Search for the cell housing the specified text and yield its (X, Y) center coordinate. 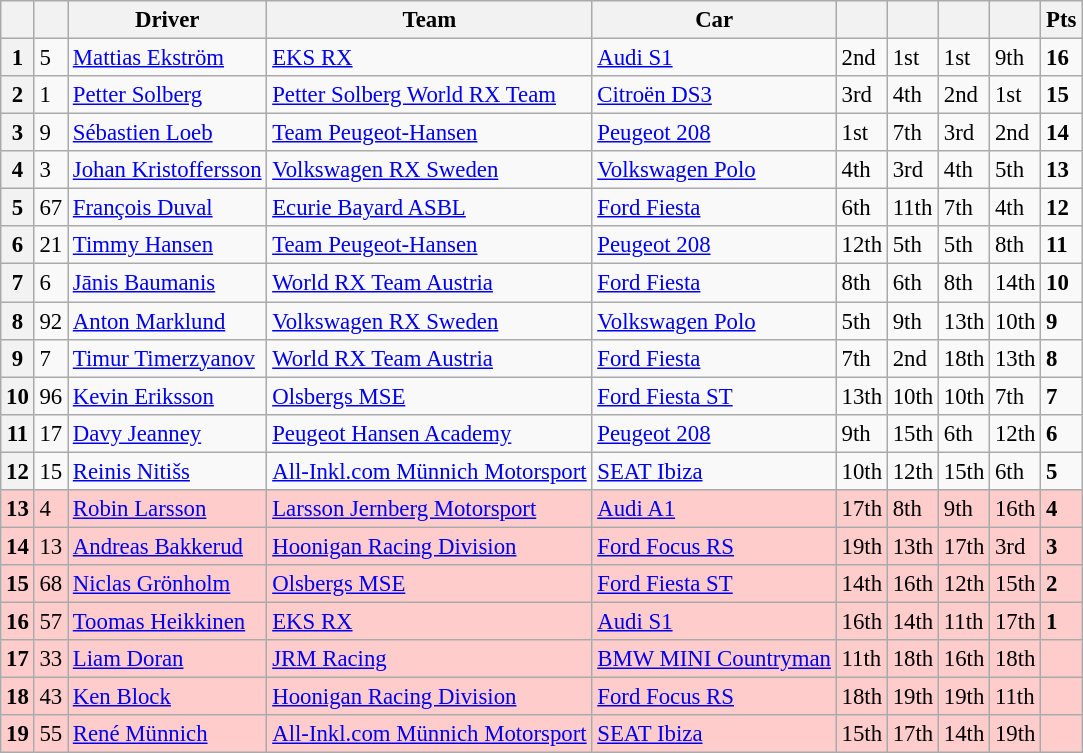
Davy Jeanney (168, 433)
96 (50, 396)
René Münnich (168, 734)
33 (50, 659)
Sébastien Loeb (168, 133)
Citroën DS3 (714, 95)
JRM Racing (430, 659)
Driver (168, 20)
Peugeot Hansen Academy (430, 433)
Petter Solberg (168, 95)
Niclas Grönholm (168, 584)
67 (50, 208)
19 (18, 734)
21 (50, 245)
18 (18, 697)
Anton Marklund (168, 321)
François Duval (168, 208)
Reinis Nitišs (168, 471)
Liam Doran (168, 659)
Mattias Ekström (168, 58)
Timur Timerzyanov (168, 358)
Jānis Baumanis (168, 283)
Car (714, 20)
Petter Solberg World RX Team (430, 95)
57 (50, 621)
Ecurie Bayard ASBL (430, 208)
Pts (1062, 20)
Kevin Eriksson (168, 396)
Robin Larsson (168, 509)
Audi A1 (714, 509)
43 (50, 697)
Larsson Jernberg Motorsport (430, 509)
Andreas Bakkerud (168, 546)
BMW MINI Countryman (714, 659)
Toomas Heikkinen (168, 621)
Ken Block (168, 697)
92 (50, 321)
Timmy Hansen (168, 245)
68 (50, 584)
55 (50, 734)
Johan Kristoffersson (168, 170)
Team (430, 20)
